Provide the (x, y) coordinate of the cell's center where the given text is located.  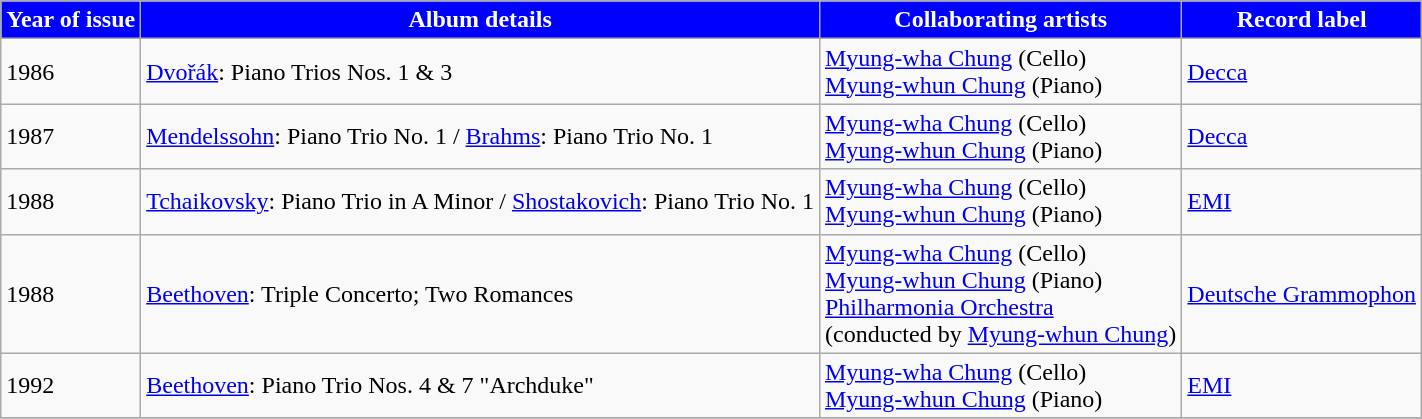
Beethoven: Piano Trio Nos. 4 & 7 "Archduke" (480, 386)
1987 (71, 136)
Collaborating artists (1000, 20)
Dvořák: Piano Trios Nos. 1 & 3 (480, 72)
Tchaikovsky: Piano Trio in A Minor / Shostakovich: Piano Trio No. 1 (480, 202)
1986 (71, 72)
Year of issue (71, 20)
Beethoven: Triple Concerto; Two Romances (480, 294)
Record label (1302, 20)
Album details (480, 20)
Myung-wha Chung (Cello)Myung-whun Chung (Piano)Philharmonia Orchestra(conducted by Myung-whun Chung) (1000, 294)
1992 (71, 386)
Deutsche Grammophon (1302, 294)
Mendelssohn: Piano Trio No. 1 / Brahms: Piano Trio No. 1 (480, 136)
